Search for the cell housing the specified text and yield its (x, y) center coordinate. 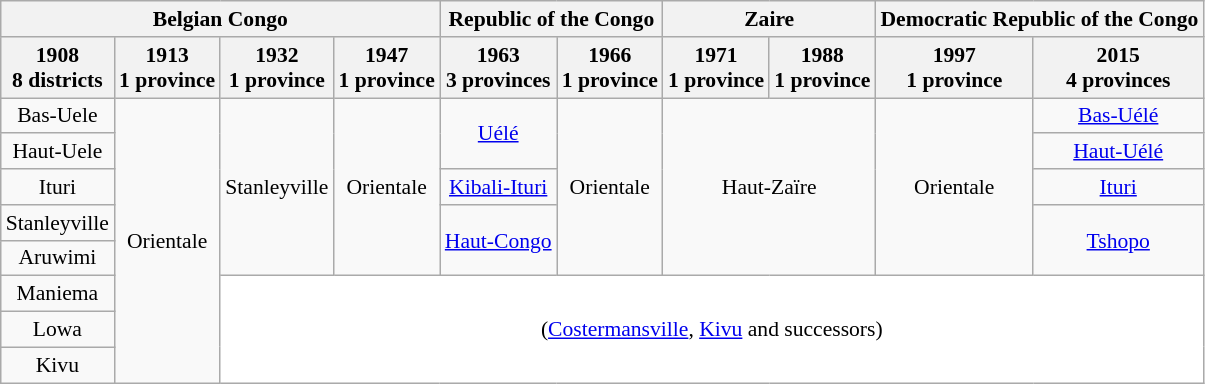
Bas-Uele (58, 116)
19321 province (276, 68)
Haut-Zaïre (770, 187)
Kivu (58, 365)
Kibali-Ituri (498, 187)
Lowa (58, 330)
Belgian Congo (220, 19)
Uélé (498, 134)
20154 provinces (1118, 68)
Haut-Uélé (1118, 152)
Bas-Uélé (1118, 116)
Aruwimi (58, 258)
19711 province (716, 68)
Republic of the Congo (552, 19)
Maniema (58, 294)
19633 provinces (498, 68)
Haut-Uele (58, 152)
19881 province (822, 68)
19131 province (167, 68)
19971 province (954, 68)
Tshopo (1118, 240)
19661 province (610, 68)
Haut-Congo (498, 240)
(Costermansville, Kivu and successors) (712, 330)
19088 districts (58, 68)
Democratic Republic of the Congo (1039, 19)
19471 province (387, 68)
Zaire (770, 19)
